Extract the [X, Y] coordinate from the center of the cell holding the provided text.  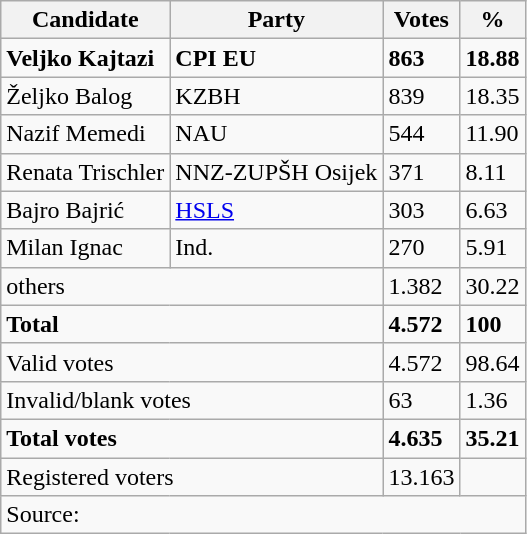
8.11 [492, 172]
Total votes [192, 438]
% [492, 20]
1.382 [422, 286]
Željko Balog [86, 96]
Party [276, 20]
NAU [276, 134]
270 [422, 248]
Nazif Memedi [86, 134]
others [192, 286]
Invalid/blank votes [192, 400]
1.36 [492, 400]
Bajro Bajrić [86, 210]
544 [422, 134]
35.21 [492, 438]
98.64 [492, 362]
303 [422, 210]
HSLS [276, 210]
6.63 [492, 210]
Votes [422, 20]
Milan Ignac [86, 248]
CPI EU [276, 58]
18.35 [492, 96]
18.88 [492, 58]
30.22 [492, 286]
371 [422, 172]
863 [422, 58]
Candidate [86, 20]
839 [422, 96]
Registered voters [192, 477]
13.163 [422, 477]
4.635 [422, 438]
Veljko Kajtazi [86, 58]
Source: [263, 515]
Ind. [276, 248]
Total [192, 324]
KZBH [276, 96]
11.90 [492, 134]
63 [422, 400]
100 [492, 324]
Valid votes [192, 362]
NNZ-ZUPŠH Osijek [276, 172]
5.91 [492, 248]
Renata Trischler [86, 172]
